Capture the cell that displays the provided text and extract its (x, y) central coordinate. 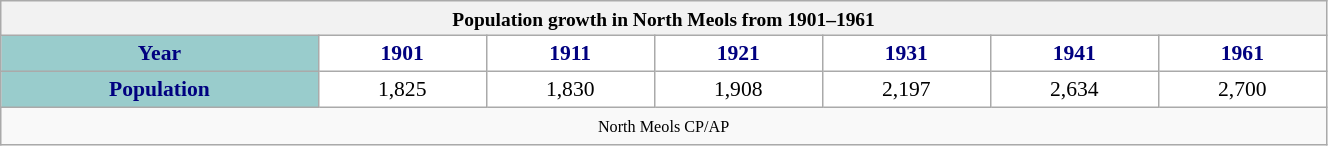
1901 (402, 54)
1961 (1242, 54)
Population (160, 90)
1,908 (738, 90)
2,700 (1242, 90)
1911 (570, 54)
1941 (1074, 54)
1,830 (570, 90)
2,634 (1074, 90)
1921 (738, 54)
2,197 (906, 90)
1,825 (402, 90)
1931 (906, 54)
North Meols CP/AP (664, 126)
Population growth in North Meols from 1901–1961 (664, 18)
Year (160, 54)
